Find where the given text appears and provide that cell's center as (X, Y) coordinate. 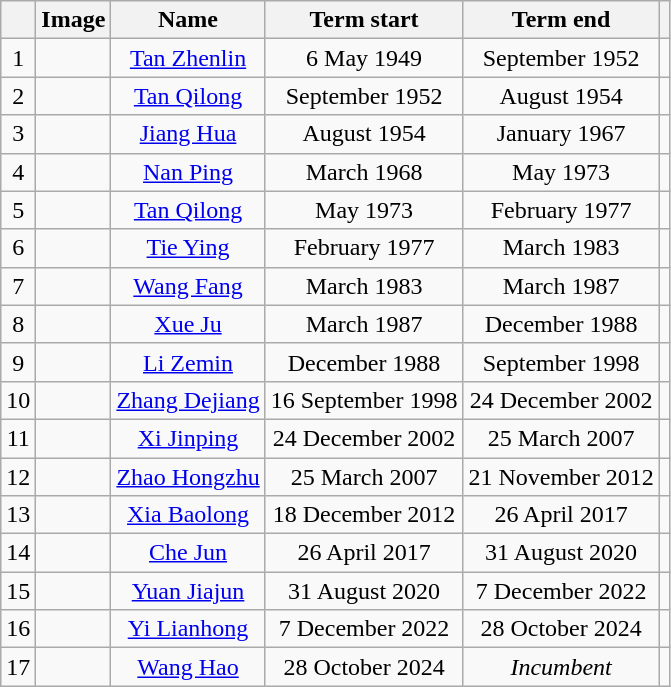
17 (18, 667)
15 (18, 591)
21 November 2012 (561, 477)
13 (18, 515)
September 1998 (561, 362)
Zhao Hongzhu (188, 477)
Xue Ju (188, 324)
11 (18, 438)
Tan Zhenlin (188, 58)
Yuan Jiajun (188, 591)
9 (18, 362)
Wang Fang (188, 286)
Zhang Dejiang (188, 400)
Li Zemin (188, 362)
2 (18, 96)
6 (18, 248)
Xi Jinping (188, 438)
1 (18, 58)
Jiang Hua (188, 134)
Term start (364, 20)
Image (74, 20)
12 (18, 477)
March 1968 (364, 172)
Term end (561, 20)
Xia Baolong (188, 515)
6 May 1949 (364, 58)
Che Jun (188, 553)
Tie Ying (188, 248)
4 (18, 172)
Wang Hao (188, 667)
Incumbent (561, 667)
16 (18, 629)
Yi Lianhong (188, 629)
16 September 1998 (364, 400)
10 (18, 400)
Name (188, 20)
Nan Ping (188, 172)
14 (18, 553)
3 (18, 134)
8 (18, 324)
5 (18, 210)
7 (18, 286)
January 1967 (561, 134)
18 December 2012 (364, 515)
